Provide the (x, y) coordinate of the cell's center where the given text is located.  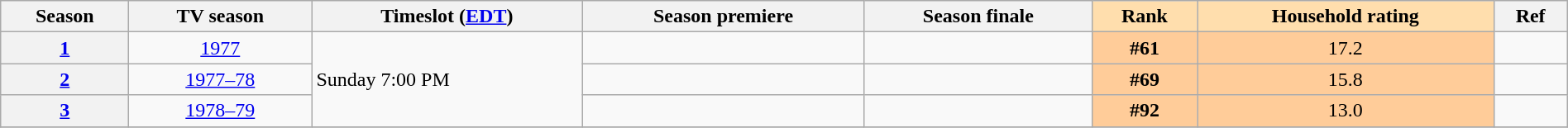
Season premiere (724, 17)
1977–78 (220, 79)
Ref (1530, 17)
3 (65, 111)
1977 (220, 48)
Season finale (978, 17)
Timeslot (EDT) (447, 17)
1978–79 (220, 111)
13.0 (1346, 111)
Season (65, 17)
#92 (1145, 111)
#61 (1145, 48)
17.2 (1346, 48)
1 (65, 48)
2 (65, 79)
Sunday 7:00 PM (447, 79)
Household rating (1346, 17)
TV season (220, 17)
15.8 (1346, 79)
#69 (1145, 79)
Rank (1145, 17)
